Provide the (x, y) coordinate of the cell's center where the given text is located.  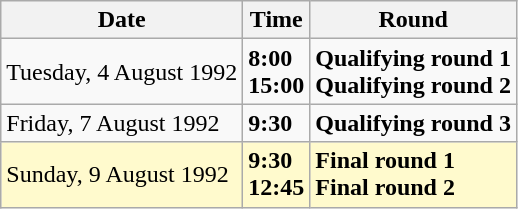
Qualifying round 1Qualifying round 2 (414, 72)
8:0015:00 (276, 72)
9:30 (276, 123)
Round (414, 20)
Tuesday, 4 August 1992 (122, 72)
Qualifying round 3 (414, 123)
9:3012:45 (276, 174)
Final round 1Final round 2 (414, 174)
Date (122, 20)
Sunday, 9 August 1992 (122, 174)
Friday, 7 August 1992 (122, 123)
Time (276, 20)
